Return the [x, y] coordinate for the center point of the cell that contains the specified text.  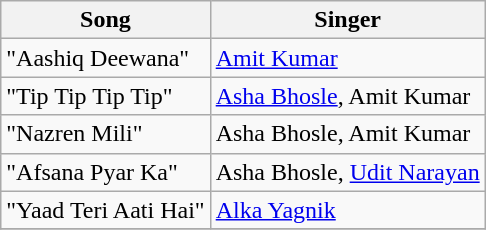
Asha Bhosle, Udit Narayan [348, 172]
Singer [348, 20]
Amit Kumar [348, 58]
"Nazren Mili" [106, 134]
Song [106, 20]
"Aashiq Deewana" [106, 58]
Alka Yagnik [348, 210]
"Yaad Teri Aati Hai" [106, 210]
"Afsana Pyar Ka" [106, 172]
"Tip Tip Tip Tip" [106, 96]
